Return the (X, Y) coordinate for the center point of the cell that contains the specified text.  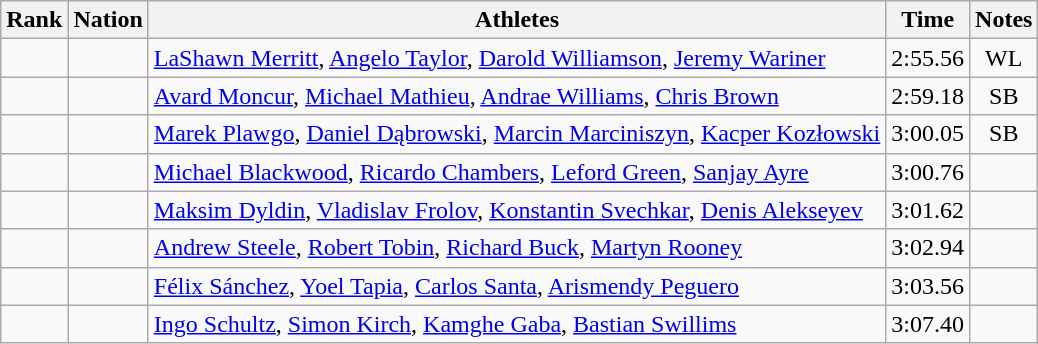
3:02.94 (928, 248)
Athletes (517, 20)
2:55.56 (928, 58)
Marek Plawgo, Daniel Dąbrowski, Marcin Marciniszyn, Kacper Kozłowski (517, 134)
Ingo Schultz, Simon Kirch, Kamghe Gaba, Bastian Swillims (517, 324)
Félix Sánchez, Yoel Tapia, Carlos Santa, Arismendy Peguero (517, 286)
3:03.56 (928, 286)
Rank (34, 20)
2:59.18 (928, 96)
3:00.05 (928, 134)
Michael Blackwood, Ricardo Chambers, Leford Green, Sanjay Ayre (517, 172)
LaShawn Merritt, Angelo Taylor, Darold Williamson, Jeremy Wariner (517, 58)
Nation (108, 20)
Avard Moncur, Michael Mathieu, Andrae Williams, Chris Brown (517, 96)
3:00.76 (928, 172)
Andrew Steele, Robert Tobin, Richard Buck, Martyn Rooney (517, 248)
Time (928, 20)
WL (1004, 58)
Notes (1004, 20)
3:07.40 (928, 324)
Maksim Dyldin, Vladislav Frolov, Konstantin Svechkar, Denis Alekseyev (517, 210)
3:01.62 (928, 210)
